Determine the (X, Y) coordinate at the center of the cell enclosing the given text.  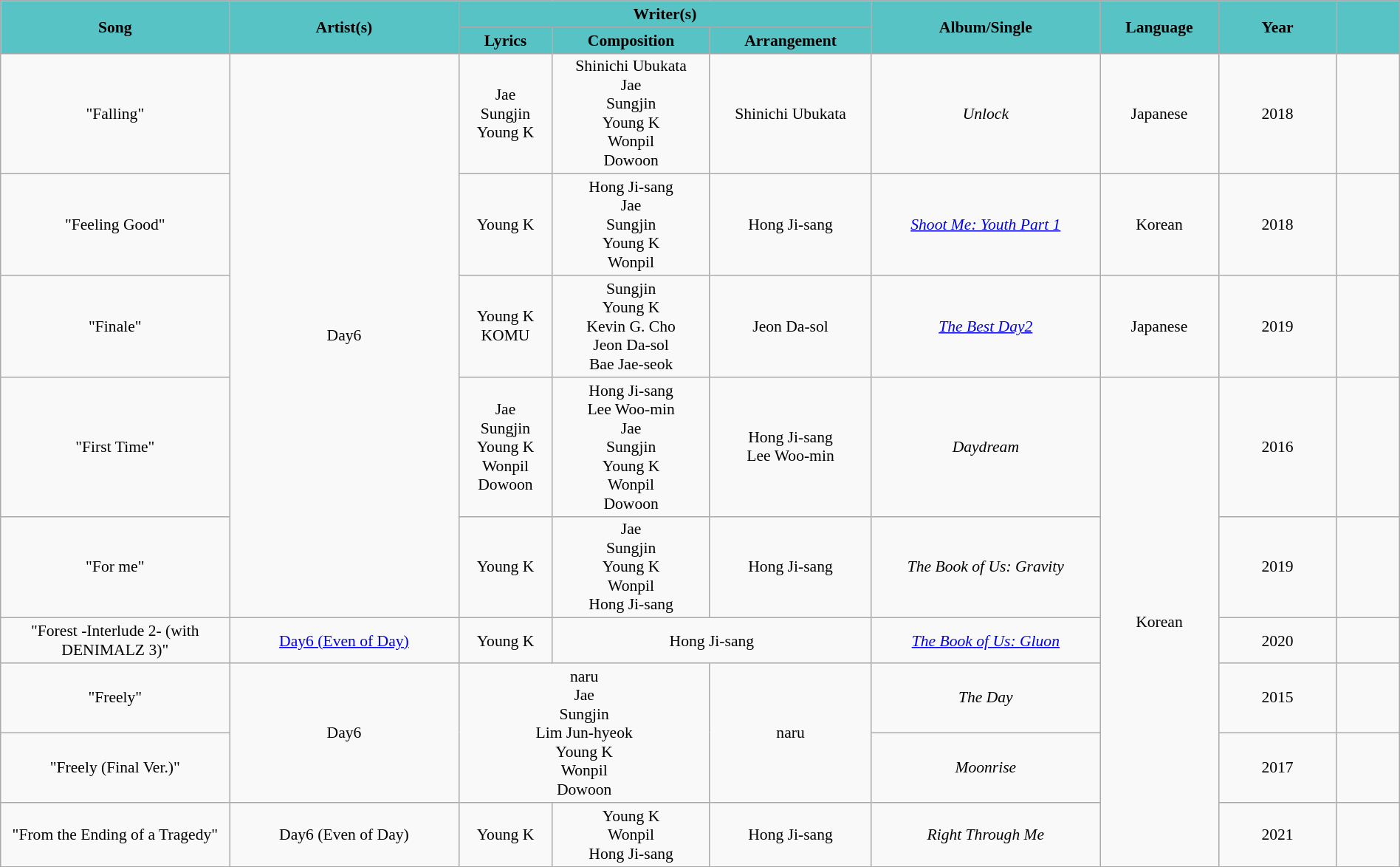
naru (790, 733)
"Feeling Good" (115, 225)
Language (1159, 27)
2021 (1277, 835)
The Book of Us: Gluon (986, 641)
2015 (1277, 698)
Album/Single (986, 27)
Arrangement (790, 40)
The Book of Us: Gravity (986, 567)
Shinichi Ubukata (790, 114)
2020 (1277, 641)
Hong Ji-sangLee Woo-min (790, 446)
Jeon Da-sol (790, 326)
Year (1277, 27)
Unlock (986, 114)
Hong Ji-sangLee Woo-minJaeSungjinYoung KWonpilDowoon (631, 446)
JaeSungjinYoung KWonpilHong Ji-sang (631, 567)
Moonrise (986, 767)
Writer(s) (665, 14)
JaeSungjinYoung K (505, 114)
Young KKOMU (505, 326)
"Freely (Final Ver.)" (115, 767)
Song (115, 27)
naruJaeSungjinLim Jun-hyeokYoung KWonpilDowoon (584, 733)
"Freely" (115, 698)
Lyrics (505, 40)
Daydream (986, 446)
Shoot Me: Youth Part 1 (986, 225)
Hong Ji-sangJaeSungjinYoung KWonpil (631, 225)
Composition (631, 40)
Shinichi UbukataJaeSungjinYoung KWonpilDowoon (631, 114)
The Best Day2 (986, 326)
"Forest -Interlude 2- (with DENIMALZ 3)" (115, 641)
"Falling" (115, 114)
SungjinYoung KKevin G. ChoJeon Da-solBae Jae-seok (631, 326)
Young KWonpilHong Ji-sang (631, 835)
The Day (986, 698)
Artist(s) (344, 27)
2016 (1277, 446)
JaeSungjinYoung KWonpilDowoon (505, 446)
2017 (1277, 767)
"For me" (115, 567)
Right Through Me (986, 835)
"First Time" (115, 446)
"Finale" (115, 326)
"From the Ending of a Tragedy" (115, 835)
